Provide the [x, y] coordinate of the cell's center where the given text is located.  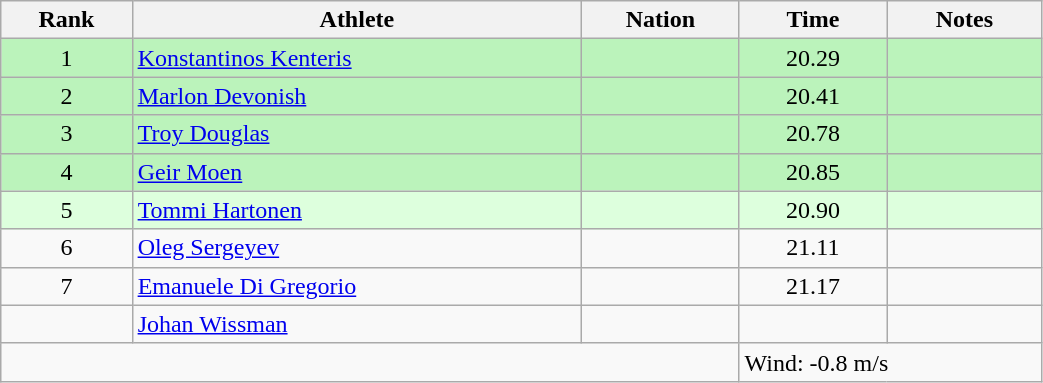
3 [66, 134]
Marlon Devonish [357, 96]
Wind: -0.8 m/s [890, 362]
Tommi Hartonen [357, 210]
21.11 [813, 248]
4 [66, 172]
2 [66, 96]
Konstantinos Kenteris [357, 58]
Nation [660, 20]
20.85 [813, 172]
6 [66, 248]
Athlete [357, 20]
Emanuele Di Gregorio [357, 286]
Notes [964, 20]
20.90 [813, 210]
21.17 [813, 286]
5 [66, 210]
Time [813, 20]
Johan Wissman [357, 324]
7 [66, 286]
Oleg Sergeyev [357, 248]
20.29 [813, 58]
Geir Moen [357, 172]
20.78 [813, 134]
Troy Douglas [357, 134]
20.41 [813, 96]
1 [66, 58]
Rank [66, 20]
